For the text-containing cell, return its midpoint in (x, y) coordinate format. 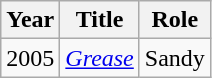
Sandy (174, 58)
Grease (100, 58)
Role (174, 20)
2005 (30, 58)
Title (100, 20)
Year (30, 20)
